For the text-containing cell, return its midpoint in [X, Y] coordinate format. 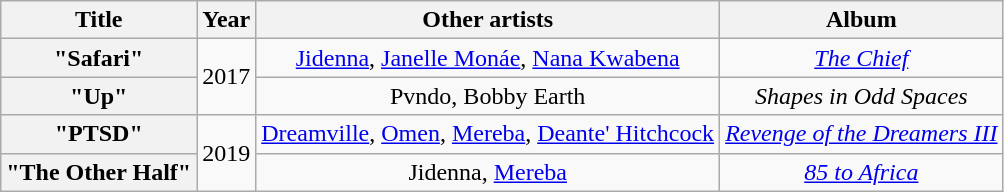
Dreamville, Omen, Mereba, Deante' Hitchcock [488, 134]
Jidenna, Janelle Monáe, Nana Kwabena [488, 58]
"PTSD" [99, 134]
Album [862, 20]
Revenge of the Dreamers III [862, 134]
85 to Africa [862, 172]
Jidenna, Mereba [488, 172]
The Chief [862, 58]
Year [226, 20]
Title [99, 20]
Other artists [488, 20]
"Up" [99, 96]
Pvndo, Bobby Earth [488, 96]
"Safari" [99, 58]
Shapes in Odd Spaces [862, 96]
"The Other Half" [99, 172]
2017 [226, 77]
2019 [226, 153]
